From the cell containing the given text, extract its center point as (x, y) coordinate. 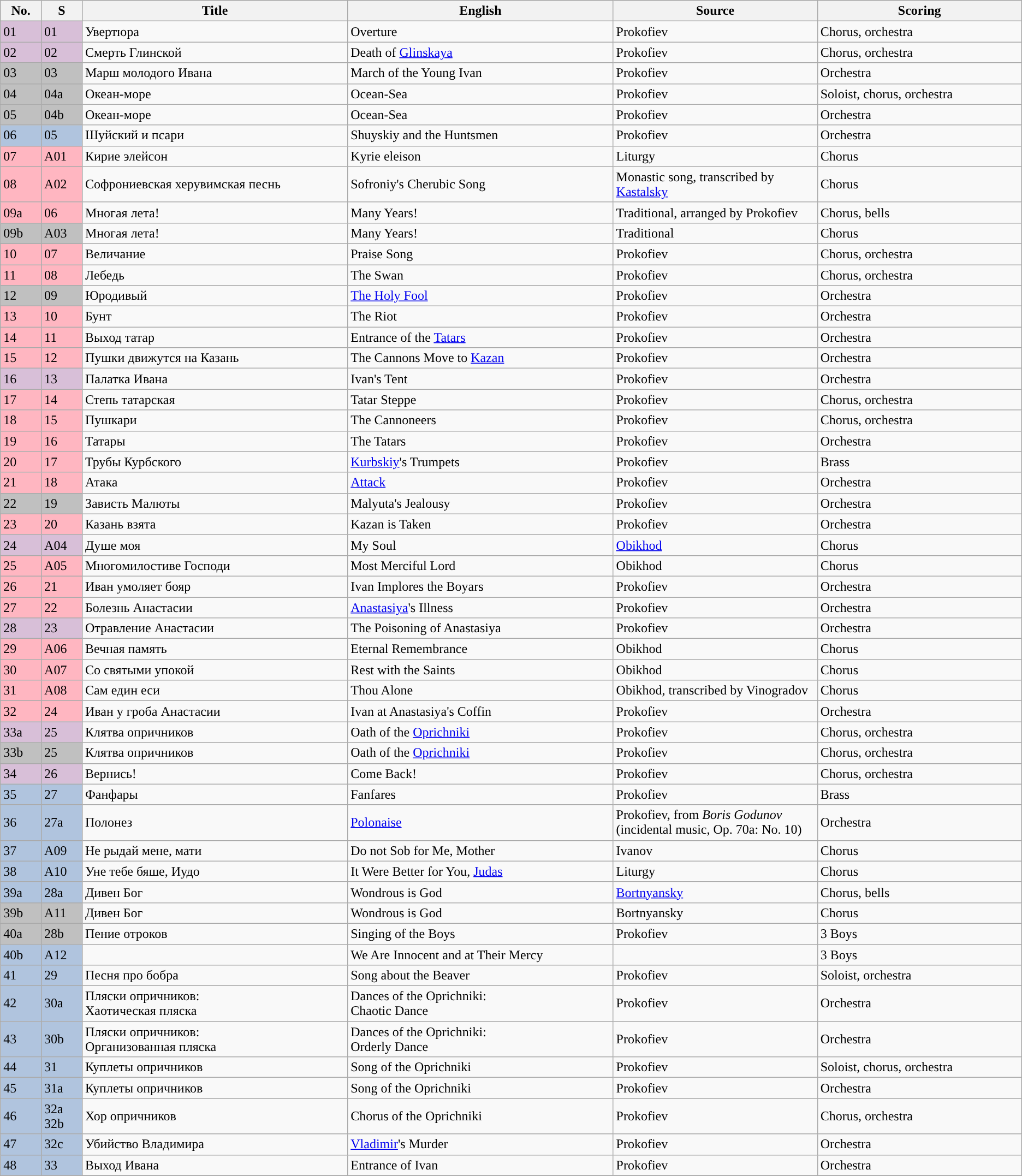
March of the Young Ivan (480, 73)
Sofroniy's Cherubic Song (480, 185)
35 (21, 794)
It Were Better for You, Judas (480, 871)
Увертюра (215, 32)
48 (21, 1165)
Песня про бобра (215, 976)
A01 (62, 156)
Душе моя (215, 545)
Пение отроков (215, 934)
Татары (215, 441)
33a (21, 732)
A06 (62, 649)
Пляски опричников:Организованная пляска (215, 1040)
Entrance of the Tatars (480, 337)
Ivanov (715, 851)
Трубы Курбского (215, 462)
The Swan (480, 275)
Юродивый (215, 296)
Death of Glinskaya (480, 52)
33b (21, 753)
Ivan Implores the Boyars (480, 586)
Malyuta's Jealousy (480, 503)
Пляски опричников:Хаотическая пляска (215, 1003)
Kyrie eleison (480, 156)
A04 (62, 545)
Chorus of the Oprichniki (480, 1116)
30b (62, 1040)
Болезнь Анастасии (215, 608)
28 (21, 628)
My Soul (480, 545)
Со святыми упокой (215, 670)
Ivan's Tent (480, 379)
Зависть Малюты (215, 503)
Софрониевская херувимская песнь (215, 185)
33 (62, 1165)
Kurbskiy's Trumpets (480, 462)
Attack (480, 483)
Марш молодого Ивана (215, 73)
Rest with the Saints (480, 670)
Prokofiev, from Boris Godunov (incidental music, Op. 70a: No. 10) (715, 822)
36 (21, 822)
41 (21, 976)
Come Back! (480, 774)
Most Merciful Lord (480, 566)
Tatar Steppe (480, 400)
46 (21, 1116)
04 (21, 94)
Убийство Владимира (215, 1144)
Шуйский и псари (215, 135)
Fanfares (480, 794)
45 (21, 1088)
Уне тебе бяше, Иудо (215, 871)
42 (21, 1003)
Иван у гроба Анастасии (215, 711)
Eternal Remembrance (480, 649)
A02 (62, 185)
Polonaise (480, 822)
31a (62, 1088)
40a (21, 934)
Soloist, orchestra (919, 976)
Shuyskiy and the Huntsmen (480, 135)
Anastasiya's Illness (480, 608)
Смерть Глинской (215, 52)
Overture (480, 32)
Scoring (919, 11)
09b (21, 233)
Kazan is Taken (480, 524)
A12 (62, 955)
Пушки движутся на Казань (215, 358)
A11 (62, 913)
39b (21, 913)
30 (21, 670)
English (480, 11)
Не рыдай мене, мати (215, 851)
28a (62, 892)
Пушкари (215, 420)
S (62, 11)
37 (21, 851)
Vladimir's Murder (480, 1144)
32 (21, 711)
Source (715, 11)
The Cannoneers (480, 420)
Лебедь (215, 275)
Singing of the Boys (480, 934)
04b (62, 115)
Величание (215, 254)
Monastic song, transcribed by Kastalsky (715, 185)
Иван умоляет бояр (215, 586)
Многомилостиве Господи (215, 566)
40b (21, 955)
27a (62, 822)
09a (21, 212)
Title (215, 11)
32a32b (62, 1116)
A07 (62, 670)
32c (62, 1144)
30a (62, 1003)
39a (21, 892)
Сам един еси (215, 691)
Obikhod, transcribed by Vinogradov (715, 691)
Фанфары (215, 794)
Traditional (715, 233)
A08 (62, 691)
Полонез (215, 822)
04a (62, 94)
47 (21, 1144)
A05 (62, 566)
28b (62, 934)
The Cannons Move to Kazan (480, 358)
A09 (62, 851)
A03 (62, 233)
The Tatars (480, 441)
Ivan at Anastasiya's Coffin (480, 711)
Thou Alone (480, 691)
Степь татарская (215, 400)
44 (21, 1067)
34 (21, 774)
Dances of the Oprichniki:Orderly Dance (480, 1040)
Бунт (215, 317)
Entrance of Ivan (480, 1165)
The Riot (480, 317)
Вечная память (215, 649)
Казань взята (215, 524)
Отравление Анастасии (215, 628)
Атака (215, 483)
Вернись! (215, 774)
38 (21, 871)
Song about the Beaver (480, 976)
The Poisoning of Anastasiya (480, 628)
We Are Innocent and at Their Mercy (480, 955)
43 (21, 1040)
Praise Song (480, 254)
The Holy Fool (480, 296)
09 (62, 296)
Dances of the Oprichniki:Chaotic Dance (480, 1003)
Палатка Ивана (215, 379)
Кирие элейсон (215, 156)
A10 (62, 871)
Выход Ивана (215, 1165)
No. (21, 11)
Do not Sob for Me, Mother (480, 851)
Выход татар (215, 337)
Traditional, arranged by Prokofiev (715, 212)
Хор опричников (215, 1116)
